Detect which cell encompasses the target text, then output its (X, Y) center coordinate. 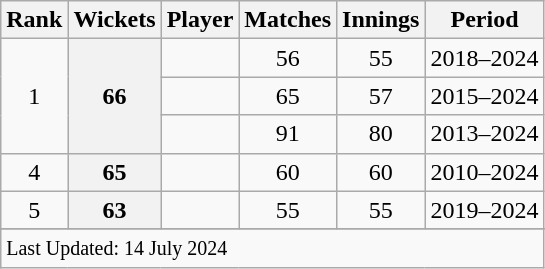
Rank (34, 20)
2018–2024 (484, 58)
56 (288, 58)
2015–2024 (484, 96)
2010–2024 (484, 172)
57 (381, 96)
91 (288, 134)
5 (34, 210)
Matches (288, 20)
Player (200, 20)
Innings (381, 20)
4 (34, 172)
2019–2024 (484, 210)
66 (114, 96)
Wickets (114, 20)
Last Updated: 14 July 2024 (272, 248)
80 (381, 134)
2013–2024 (484, 134)
1 (34, 96)
63 (114, 210)
Period (484, 20)
